Capture the cell that displays the provided text and extract its (X, Y) central coordinate. 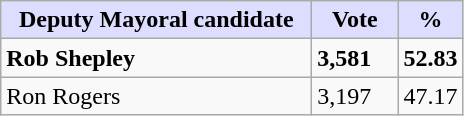
Rob Shepley (156, 58)
47.17 (430, 96)
Deputy Mayoral candidate (156, 20)
Vote (355, 20)
% (430, 20)
3,581 (355, 58)
3,197 (355, 96)
52.83 (430, 58)
Ron Rogers (156, 96)
